Determine the (x, y) coordinate at the center of the cell enclosing the given text.  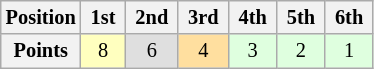
8 (104, 51)
Position (41, 17)
5th (301, 17)
2 (301, 51)
Points (41, 51)
3 (253, 51)
4th (253, 17)
1st (104, 17)
6th (349, 17)
6 (152, 51)
1 (349, 51)
3rd (203, 17)
2nd (152, 17)
4 (203, 51)
